From the cell containing the given text, extract its center point as [X, Y] coordinate. 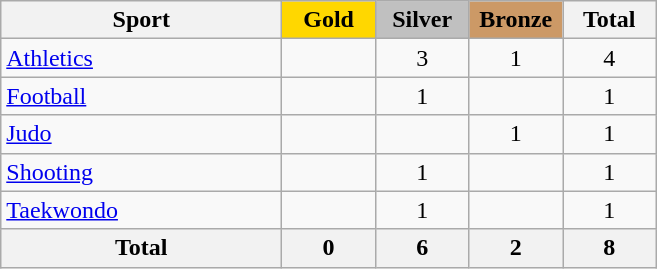
3 [422, 58]
0 [329, 248]
Sport [142, 20]
Shooting [142, 172]
4 [609, 58]
Bronze [516, 20]
Taekwondo [142, 210]
8 [609, 248]
Silver [422, 20]
Athletics [142, 58]
2 [516, 248]
Football [142, 96]
Gold [329, 20]
6 [422, 248]
Judo [142, 134]
